Identify which cell holds the provided text, then report its [x, y] central coordinate. 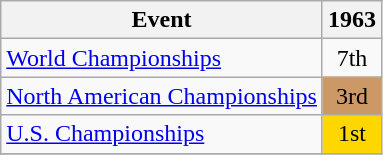
3rd [352, 96]
1st [352, 134]
Event [162, 20]
World Championships [162, 58]
U.S. Championships [162, 134]
7th [352, 58]
North American Championships [162, 96]
1963 [352, 20]
